Return (X, Y) of the center of cell containing provided text 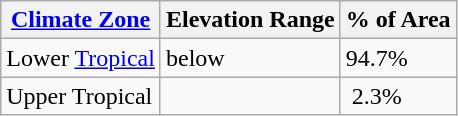
Lower Tropical (81, 58)
Climate Zone (81, 20)
below (250, 58)
% of Area (398, 20)
Upper Tropical (81, 96)
94.7% (398, 58)
2.3% (398, 96)
Elevation Range (250, 20)
